For the text-containing cell, return its midpoint in (x, y) coordinate format. 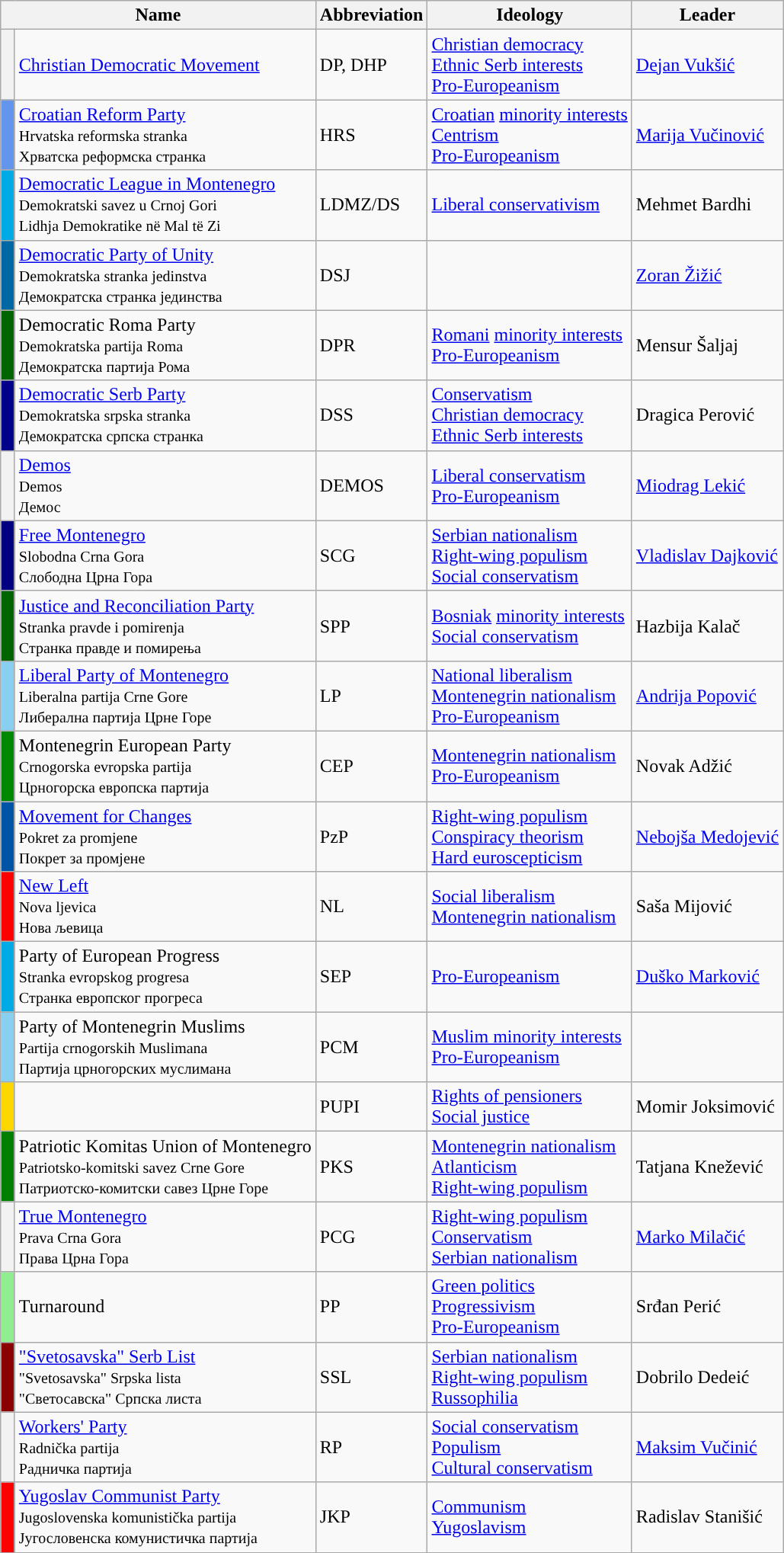
SPP (372, 626)
JKP (372, 1517)
Montenegrin European PartyCrnogorska evropska partijaЦрногорска европска партија (165, 766)
Marko Milačić (707, 1237)
PzP (372, 837)
Srđan Perić (707, 1307)
True MontenegroPrava Crna GoraПрава Црна Горa (165, 1237)
SEP (372, 977)
Saša Mijović (707, 907)
RP (372, 1447)
Party of Montenegrin MuslimsPartija crnogorskih MuslimanaПартија црногорских муслимана (165, 1047)
Serbian nationalismRight-wing populismSocial conservatism (530, 556)
NL (372, 907)
National liberalismMontenegrin nationalismPro-Europeanism (530, 696)
Social conservatismPopulismCultural conservatism (530, 1447)
Democratic League in MontenegroDemokratski savez u Crnoj GoriLidhja Demokratike në Mal të Zi (165, 205)
PCG (372, 1237)
Croatian minority interestsCentrismPro-Europeanism (530, 135)
DSS (372, 415)
Pro-Europeanism (530, 977)
Liberal Party of MontenegroLiberalna partija Crne GoreЛиберална партија Црне Горе (165, 696)
Christian Democratic Movement (165, 65)
Dejan Vukšić (707, 65)
Muslim minority interestsPro-Europeanism (530, 1047)
Free MontenegroSlobodna Crna GoraСлободна Црнa Горa (165, 556)
Hazbija Kalač (707, 626)
Social liberalismMontenegrin nationalism (530, 907)
DSJ (372, 275)
Radislav Stanišić (707, 1517)
SCG (372, 556)
Serbian nationalismRight-wing populismRussophilia (530, 1377)
DEMOS (372, 485)
Rights of pensionersSocial justice (530, 1106)
DP, DHP (372, 65)
"Svetosavska" Serb List"Svetosavska" Srpska lista"Светосавска" Српска листа (165, 1377)
Name (158, 15)
Mensur Šaljaj (707, 345)
CommunismYugoslavism (530, 1517)
Nebojša Medojević (707, 837)
HRS (372, 135)
Democratic Party of UnityDemokratska stranka jedinstvaДемократска странка јединства (165, 275)
Liberal conservatismPro-Europeanism (530, 485)
Right-wing populismConspiracy theorismHard euroscepticism (530, 837)
New LeftNova ljevicaНова љевица (165, 907)
Dobrilo Dedeić (707, 1377)
PUPI (372, 1106)
PKS (372, 1167)
Movement for ChangesPokret za promjeneПокрет за промјене (165, 837)
Momir Joksimović (707, 1106)
Leader (707, 15)
Vladislav Dajković (707, 556)
Mehmet Bardhi (707, 205)
Dragica Perović (707, 415)
CEP (372, 766)
SSL (372, 1377)
ConservatismChristian democracyEthnic Serb interests (530, 415)
Democratic Serb PartyDemokratska srpska strankaДемократска српска странка (165, 415)
Abbreviation (372, 15)
Marija Vučinović (707, 135)
Tatjana Knežević (707, 1167)
Christian democracyEthnic Serb interestsPro-Europeanism (530, 65)
Montenegrin nationalismAtlanticismRight-wing populism (530, 1167)
Croatian Reform PartyHrvatska reformska strankaХрватска pеформска странка (165, 135)
Andrija Popović (707, 696)
Miodrag Lekić (707, 485)
Liberal conservativism (530, 205)
Democratic Roma PartyDemokratska partija RomaДемократска партија Рома (165, 345)
Maksim Vučinić (707, 1447)
PP (372, 1307)
Workers' PartyRadnička partijaРадничка партија (165, 1447)
LP (372, 696)
Yugoslav Communist PartyJugoslovenska komunistička partijaЈугословенска комунистичка партија (165, 1517)
Montenegrin nationalismPro-Europeanism (530, 766)
DPR (372, 345)
Novak Adžić (707, 766)
Green politicsProgressivismPro-Europeanism (530, 1307)
Zoran Žižić (707, 275)
Patriotic Komitas Union of MontenegroPatriotsko-komitski savez Crne GoreПатриотско-комитски савез Црне Горе (165, 1167)
Duško Marković (707, 977)
Ideology (530, 15)
Party of European ProgressStranka evropskog progresaСтранка европског прогреса (165, 977)
Justice and Reconciliation PartyStranka pravde i pomirenjaСтранка правде и помирења (165, 626)
PCM (372, 1047)
LDMZ/DS (372, 205)
Bosniak minority interestsSocial conservatism (530, 626)
Turnaround (165, 1307)
Right-wing populismConservatismSerbian nationalism (530, 1237)
Romani minority interestsPro-Europeanism (530, 345)
DemosDemosДемос (165, 485)
